Find where the given text appears and provide that cell's center as [X, Y] coordinate. 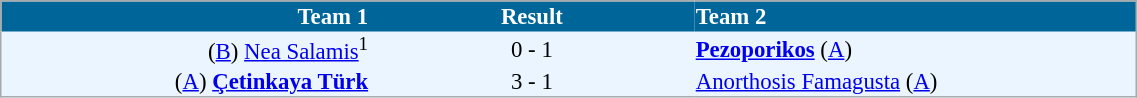
(A) Çetinkaya Türk [186, 81]
Team 2 [916, 16]
3 - 1 [532, 81]
0 - 1 [532, 50]
Result [532, 16]
Anorthosis Famagusta (A) [916, 81]
(B) Nea Salamis1 [186, 50]
Team 1 [186, 16]
Pezoporikos (A) [916, 50]
